Return [x, y] of the center of cell containing provided text 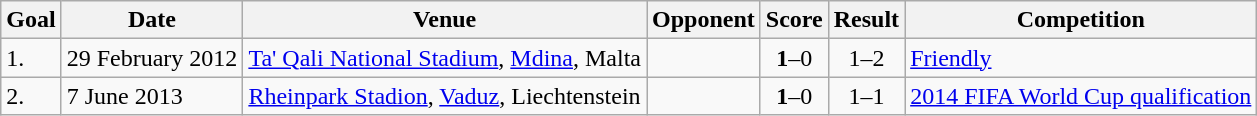
Score [794, 20]
29 February 2012 [152, 58]
Goal [31, 20]
Rheinpark Stadion, Vaduz, Liechtenstein [445, 96]
Friendly [1081, 58]
1–1 [866, 96]
1–2 [866, 58]
Result [866, 20]
7 June 2013 [152, 96]
Opponent [704, 20]
Ta' Qali National Stadium, Mdina, Malta [445, 58]
Venue [445, 20]
1. [31, 58]
2. [31, 96]
Competition [1081, 20]
Date [152, 20]
2014 FIFA World Cup qualification [1081, 96]
